Search for the cell housing the specified text and yield its [X, Y] center coordinate. 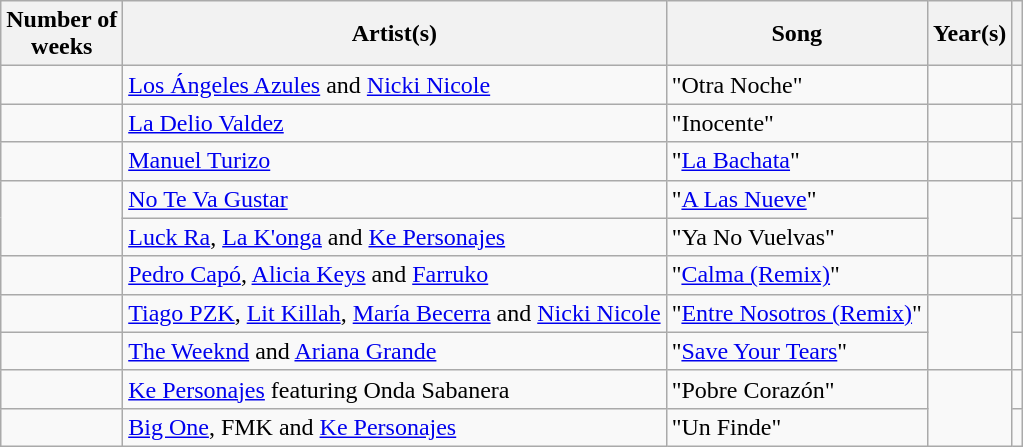
La Delio Valdez [394, 123]
"Calma (Remix)" [796, 275]
Number of weeks [62, 34]
"La Bachata" [796, 161]
"Un Finde" [796, 427]
Song [796, 34]
"Entre Nosotros (Remix)" [796, 313]
Year(s) [969, 34]
Manuel Turizo [394, 161]
Luck Ra, La K'onga and Ke Personajes [394, 237]
"Ya No Vuelvas" [796, 237]
Los Ángeles Azules and Nicki Nicole [394, 85]
"Pobre Corazón" [796, 389]
"A Las Nueve" [796, 199]
The Weeknd and Ariana Grande [394, 351]
No Te Va Gustar [394, 199]
Ke Personajes featuring Onda Sabanera [394, 389]
Pedro Capó, Alicia Keys and Farruko [394, 275]
Big One, FMK and Ke Personajes [394, 427]
Artist(s) [394, 34]
"Inocente" [796, 123]
"Otra Noche" [796, 85]
"Save Your Tears" [796, 351]
Tiago PZK, Lit Killah, María Becerra and Nicki Nicole [394, 313]
